Determine the [x, y] coordinate at the center of the cell enclosing the given text.  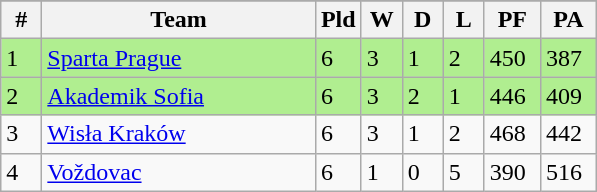
446 [512, 96]
Team [179, 20]
PA [568, 20]
390 [512, 172]
Sparta Prague [179, 58]
4 [22, 172]
PF [512, 20]
L [464, 20]
Voždovac [179, 172]
387 [568, 58]
409 [568, 96]
0 [422, 172]
# [22, 20]
Akademik Sofia [179, 96]
442 [568, 134]
Wisła Kraków [179, 134]
D [422, 20]
5 [464, 172]
W [382, 20]
516 [568, 172]
Pld [338, 20]
450 [512, 58]
468 [512, 134]
